From the cell containing the given text, extract its center point as [x, y] coordinate. 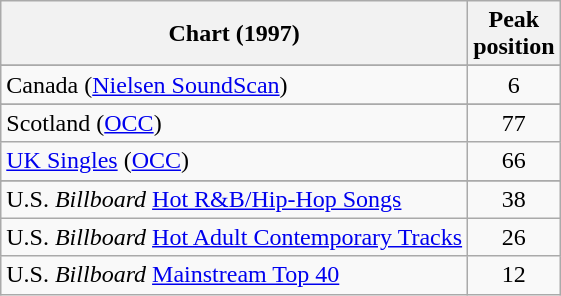
Chart (1997) [234, 34]
38 [514, 199]
26 [514, 237]
6 [514, 85]
66 [514, 161]
Peakposition [514, 34]
U.S. Billboard Mainstream Top 40 [234, 275]
Scotland (OCC) [234, 123]
UK Singles (OCC) [234, 161]
Canada (Nielsen SoundScan) [234, 85]
12 [514, 275]
77 [514, 123]
U.S. Billboard Hot R&B/Hip-Hop Songs [234, 199]
U.S. Billboard Hot Adult Contemporary Tracks [234, 237]
